Find where the given text appears and provide that cell's center as (x, y) coordinate. 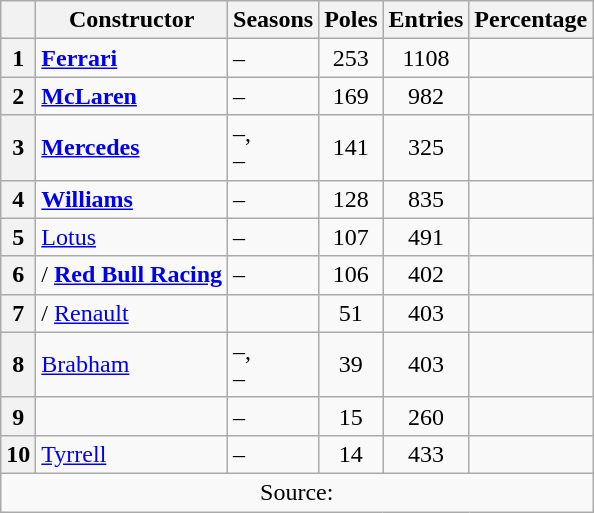
325 (426, 148)
2 (18, 96)
15 (351, 416)
Entries (426, 20)
Poles (351, 20)
491 (426, 237)
6 (18, 275)
8 (18, 364)
128 (351, 199)
Brabham (132, 364)
169 (351, 96)
51 (351, 313)
Williams (132, 199)
141 (351, 148)
Mercedes (132, 148)
260 (426, 416)
4 (18, 199)
7 (18, 313)
1108 (426, 58)
/ Renault (132, 313)
Constructor (132, 20)
982 (426, 96)
402 (426, 275)
9 (18, 416)
Tyrrell (132, 454)
107 (351, 237)
Source: (297, 492)
/ Red Bull Racing (132, 275)
106 (351, 275)
5 (18, 237)
14 (351, 454)
253 (351, 58)
10 (18, 454)
Ferrari (132, 58)
Percentage (531, 20)
1 (18, 58)
3 (18, 148)
Seasons (274, 20)
39 (351, 364)
Lotus (132, 237)
McLaren (132, 96)
835 (426, 199)
433 (426, 454)
